Identify which cell holds the provided text, then report its [X, Y] central coordinate. 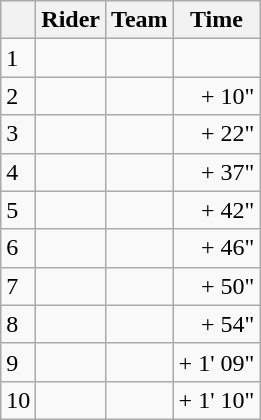
4 [18, 172]
Team [140, 20]
1 [18, 58]
10 [18, 400]
3 [18, 134]
+ 42" [216, 210]
5 [18, 210]
+ 10" [216, 96]
+ 54" [216, 324]
+ 46" [216, 248]
8 [18, 324]
+ 1' 09" [216, 362]
Time [216, 20]
+ 22" [216, 134]
9 [18, 362]
Rider [71, 20]
7 [18, 286]
+ 50" [216, 286]
2 [18, 96]
+ 1' 10" [216, 400]
6 [18, 248]
+ 37" [216, 172]
